Scan for the cell matching the given text and deliver its [X, Y] coordinate at center. 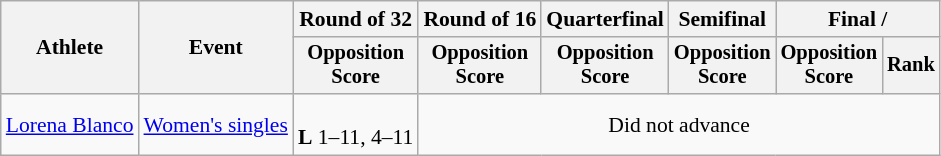
Round of 16 [480, 19]
Women's singles [216, 124]
Did not advance [678, 124]
Quarterfinal [605, 19]
Semifinal [722, 19]
Round of 32 [356, 19]
Athlete [70, 48]
Event [216, 48]
Lorena Blanco [70, 124]
Final / [858, 19]
Rank [911, 66]
L 1–11, 4–11 [356, 124]
